Scan for the cell matching the given text and deliver its (x, y) coordinate at center. 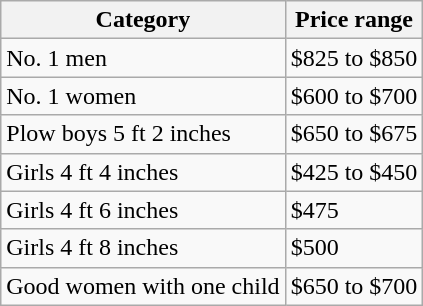
No. 1 women (143, 96)
Category (143, 20)
No. 1 men (143, 58)
$600 to $700 (354, 96)
Girls 4 ft 6 inches (143, 210)
$475 (354, 210)
$650 to $675 (354, 134)
$500 (354, 248)
Price range (354, 20)
$425 to $450 (354, 172)
Good women with one child (143, 286)
Girls 4 ft 4 inches (143, 172)
Girls 4 ft 8 inches (143, 248)
$825 to $850 (354, 58)
$650 to $700 (354, 286)
Plow boys 5 ft 2 inches (143, 134)
